Determine the (X, Y) coordinate at the center of the cell enclosing the given text.  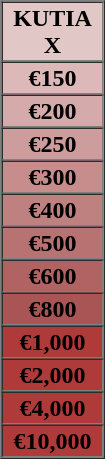
€300 (53, 176)
€600 (53, 276)
€800 (53, 308)
€150 (53, 78)
€1,000 (53, 342)
€200 (53, 110)
€400 (53, 210)
€2,000 (53, 374)
€250 (53, 144)
€10,000 (53, 440)
€500 (53, 242)
KUTIA X (53, 32)
€4,000 (53, 408)
